From the cell containing the given text, extract its center point as (x, y) coordinate. 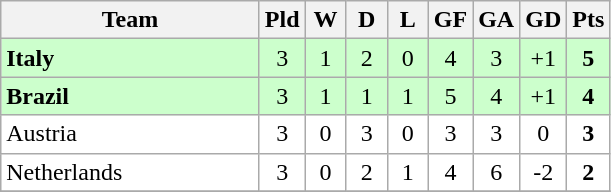
Brazil (130, 96)
D (366, 20)
Pld (282, 20)
GD (544, 20)
W (326, 20)
GA (496, 20)
Austria (130, 134)
Italy (130, 58)
Netherlands (130, 172)
GF (450, 20)
Team (130, 20)
6 (496, 172)
L (408, 20)
-2 (544, 172)
Pts (588, 20)
